Scan for the cell matching the given text and deliver its (x, y) coordinate at center. 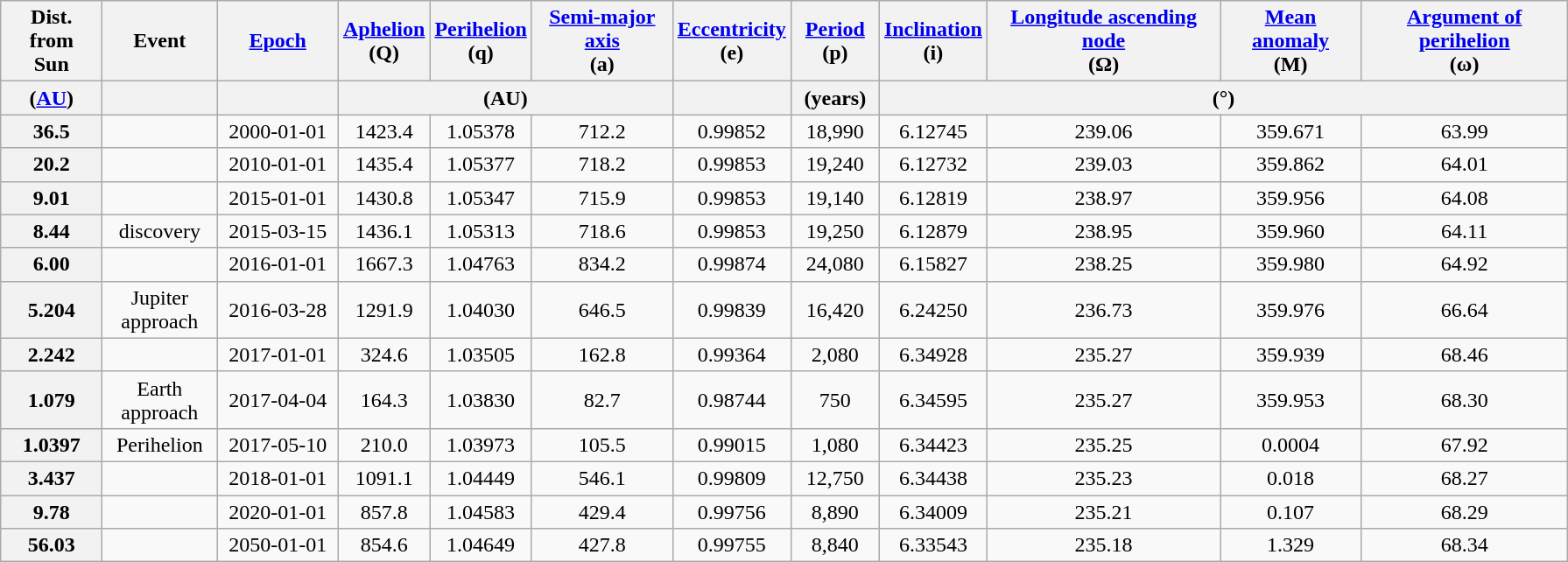
359.956 (1290, 198)
12,750 (835, 478)
1,080 (835, 445)
1.04030 (481, 310)
6.15827 (933, 264)
0.107 (1290, 512)
2050-01-01 (278, 545)
712.2 (602, 131)
Perihelion (159, 445)
Dist.fromSun (52, 41)
1.05347 (481, 198)
6.12732 (933, 165)
6.34423 (933, 445)
Mean anomaly(M) (1290, 41)
235.18 (1103, 545)
Argument of perihelion(ω) (1465, 41)
235.23 (1103, 478)
0.99015 (732, 445)
68.27 (1465, 478)
18,990 (835, 131)
750 (835, 399)
68.29 (1465, 512)
64.08 (1465, 198)
(°) (1223, 98)
6.00 (52, 264)
9.78 (52, 512)
8,840 (835, 545)
Inclination(i) (933, 41)
8.44 (52, 231)
854.6 (383, 545)
3.437 (52, 478)
210.0 (383, 445)
646.5 (602, 310)
6.12819 (933, 198)
427.8 (602, 545)
2020-01-01 (278, 512)
68.30 (1465, 399)
1.079 (52, 399)
6.12879 (933, 231)
0.99755 (732, 545)
6.12745 (933, 131)
1430.8 (383, 198)
6.24250 (933, 310)
Jupiter approach (159, 310)
1.329 (1290, 545)
1435.4 (383, 165)
Aphelion(Q) (383, 41)
359.960 (1290, 231)
68.34 (1465, 545)
(years) (835, 98)
164.3 (383, 399)
239.06 (1103, 131)
9.01 (52, 198)
235.21 (1103, 512)
1.05377 (481, 165)
359.980 (1290, 264)
1291.9 (383, 310)
0.99839 (732, 310)
1.05313 (481, 231)
239.03 (1103, 165)
66.64 (1465, 310)
1423.4 (383, 131)
0.99756 (732, 512)
1.04583 (481, 512)
2010-01-01 (278, 165)
2017-05-10 (278, 445)
19,240 (835, 165)
1.04763 (481, 264)
236.73 (1103, 310)
1.03505 (481, 355)
64.92 (1465, 264)
1.03973 (481, 445)
715.9 (602, 198)
359.939 (1290, 355)
Perihelion(q) (481, 41)
0.018 (1290, 478)
Semi-major axis(a) (602, 41)
429.4 (602, 512)
1667.3 (383, 264)
2015-01-01 (278, 198)
0.0004 (1290, 445)
2,080 (835, 355)
718.6 (602, 231)
1091.1 (383, 478)
238.95 (1103, 231)
56.03 (52, 545)
68.46 (1465, 355)
0.99809 (732, 478)
238.25 (1103, 264)
64.01 (1465, 165)
1.04649 (481, 545)
1.04449 (481, 478)
857.8 (383, 512)
2000-01-01 (278, 131)
0.99852 (732, 131)
834.2 (602, 264)
2.242 (52, 355)
359.976 (1290, 310)
Event (159, 41)
36.5 (52, 131)
105.5 (602, 445)
64.11 (1465, 231)
2016-01-01 (278, 264)
6.33543 (933, 545)
1.03830 (481, 399)
0.99874 (732, 264)
359.862 (1290, 165)
Eccentricity(e) (732, 41)
324.6 (383, 355)
2017-04-04 (278, 399)
2017-01-01 (278, 355)
24,080 (835, 264)
2018-01-01 (278, 478)
0.98744 (732, 399)
546.1 (602, 478)
6.34009 (933, 512)
Longitude ascending node(Ω) (1103, 41)
6.34438 (933, 478)
discovery (159, 231)
6.34595 (933, 399)
67.92 (1465, 445)
238.97 (1103, 198)
359.671 (1290, 131)
Earth approach (159, 399)
Period(p) (835, 41)
1.0397 (52, 445)
Epoch (278, 41)
6.34928 (933, 355)
63.99 (1465, 131)
162.8 (602, 355)
1436.1 (383, 231)
1.05378 (481, 131)
2016-03-28 (278, 310)
0.99364 (732, 355)
16,420 (835, 310)
8,890 (835, 512)
359.953 (1290, 399)
5.204 (52, 310)
19,250 (835, 231)
82.7 (602, 399)
2015-03-15 (278, 231)
718.2 (602, 165)
235.25 (1103, 445)
20.2 (52, 165)
19,140 (835, 198)
